Return the (x, y) coordinate for the center point of the cell that contains the specified text.  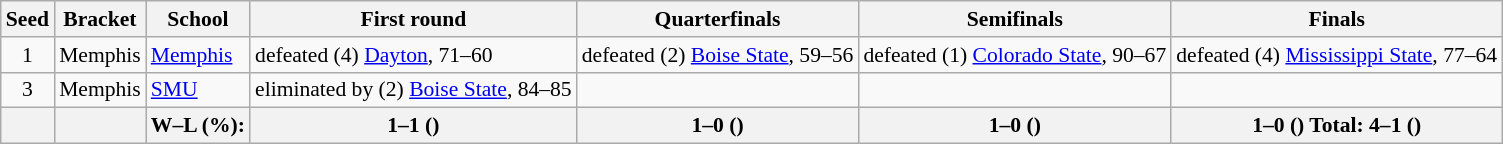
defeated (2) Boise State, 59–56 (718, 55)
Quarterfinals (718, 19)
defeated (4) Dayton, 71–60 (414, 55)
Semifinals (1014, 19)
1–1 () (414, 126)
Finals (1336, 19)
defeated (1) Colorado State, 90–67 (1014, 55)
1 (28, 55)
Bracket (100, 19)
defeated (4) Mississippi State, 77–64 (1336, 55)
School (198, 19)
1–0 () Total: 4–1 () (1336, 126)
First round (414, 19)
W–L (%): (198, 126)
eliminated by (2) Boise State, 84–85 (414, 90)
Seed (28, 19)
3 (28, 90)
SMU (198, 90)
